Identify which cell holds the provided text, then report its (X, Y) central coordinate. 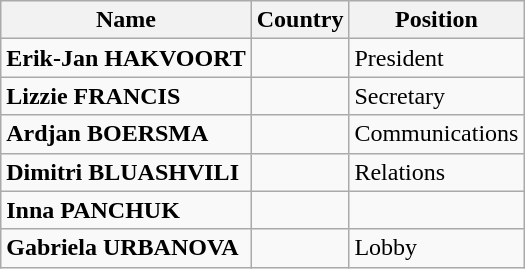
Country (300, 20)
Dimitri BLUASHVILI (126, 172)
Ardjan BOERSMA (126, 134)
Name (126, 20)
Position (436, 20)
Secretary (436, 96)
Erik-Jan HAKVOORT (126, 58)
Relations (436, 172)
Gabriela URBANOVA (126, 248)
Inna PANCHUK (126, 210)
Lobby (436, 248)
President (436, 58)
Lizzie FRANCIS (126, 96)
Communications (436, 134)
